For the text-containing cell, return its midpoint in (x, y) coordinate format. 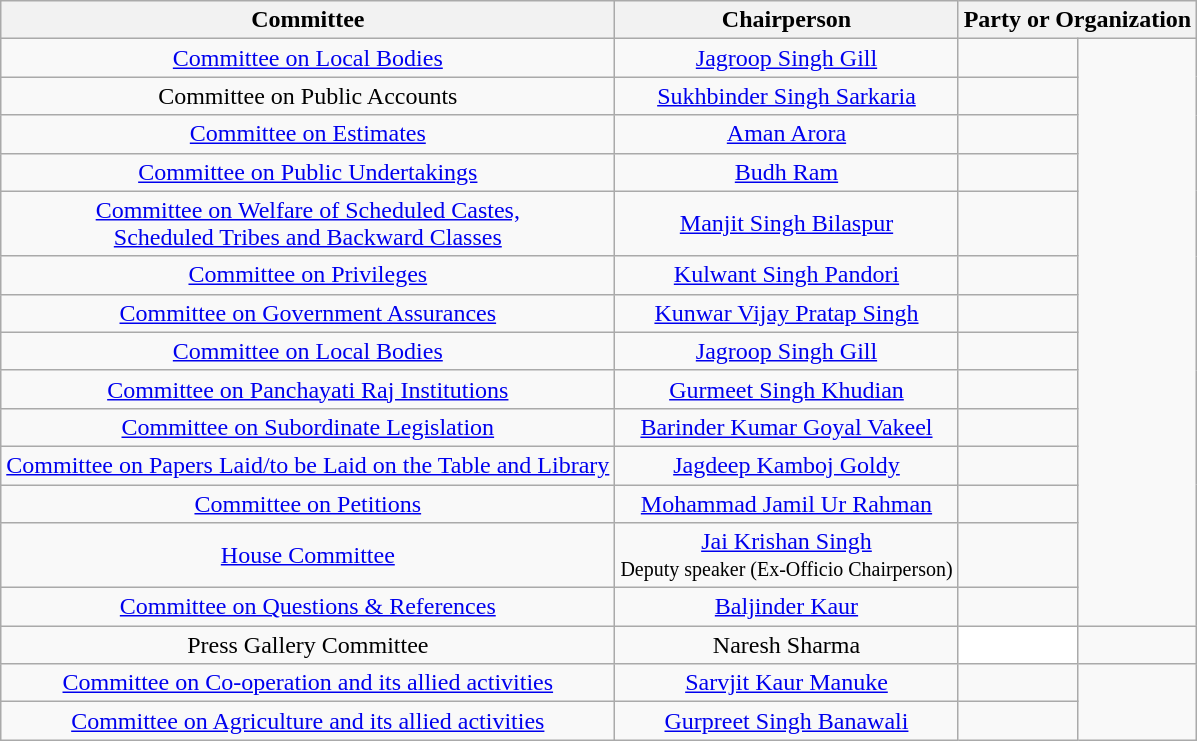
Baljinder Kaur (786, 607)
Sarvjit Kaur Manuke (786, 683)
Mohammad Jamil Ur Rahman (786, 503)
Committee on Public Undertakings (308, 172)
Kunwar Vijay Pratap Singh (786, 313)
House Committee (308, 556)
Committee on Privileges (308, 275)
Committee on Public Accounts (308, 96)
Party or Organization (1078, 20)
Committee (308, 20)
Barinder Kumar Goyal Vakeel (786, 427)
Aman Arora (786, 134)
Committee on Agriculture and its allied activities (308, 721)
Committee on Petitions (308, 503)
Committee on Panchayati Raj Institutions (308, 389)
Jai Krishan SinghDeputy speaker (Ex-Officio Chairperson) (786, 556)
Committee on Questions & References (308, 607)
Kulwant Singh Pandori (786, 275)
Committee on Papers Laid/to be Laid on the Table and Library (308, 465)
Budh Ram (786, 172)
Committee on Co-operation and its allied activities (308, 683)
Press Gallery Committee (308, 645)
Committee on Government Assurances (308, 313)
Sukhbinder Singh Sarkaria (786, 96)
Gurpreet Singh Banawali (786, 721)
Committee on Welfare of Scheduled Castes,Scheduled Tribes and Backward Classes (308, 224)
Naresh Sharma (786, 645)
Gurmeet Singh Khudian (786, 389)
Manjit Singh Bilaspur (786, 224)
Chairperson (786, 20)
Jagdeep Kamboj Goldy (786, 465)
Committee on Subordinate Legislation (308, 427)
Committee on Estimates (308, 134)
